Find where the given text appears and provide that cell's center as [x, y] coordinate. 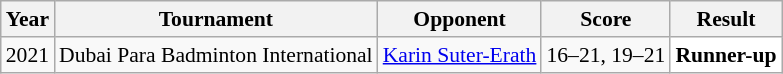
Tournament [216, 19]
Runner-up [726, 55]
Score [606, 19]
Year [28, 19]
Dubai Para Badminton International [216, 55]
Opponent [460, 19]
Result [726, 19]
2021 [28, 55]
Karin Suter-Erath [460, 55]
16–21, 19–21 [606, 55]
